Scan for the cell matching the given text and deliver its [X, Y] coordinate at center. 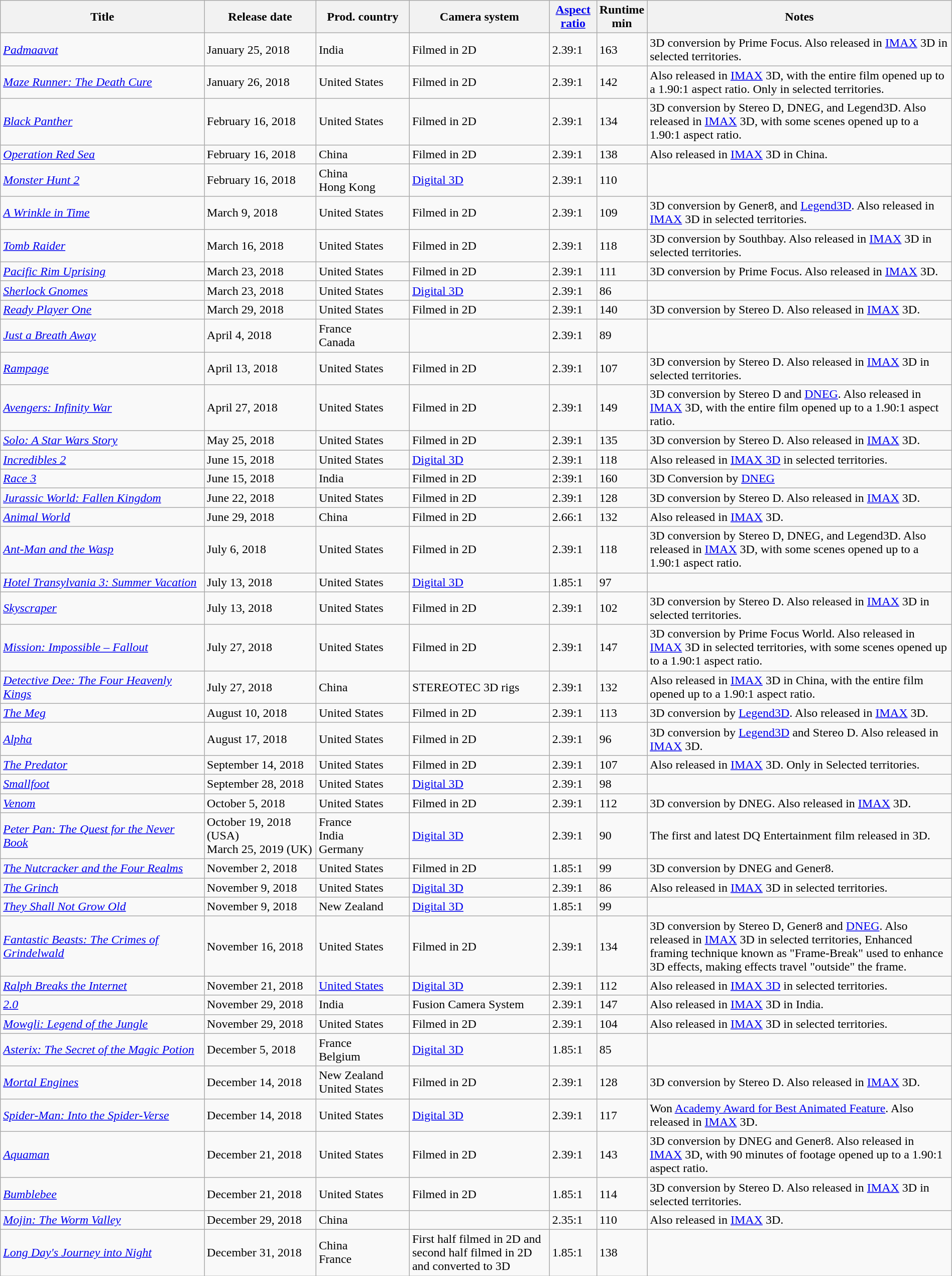
3D conversion by DNEG. Also released in IMAX 3D. [799, 803]
Won Academy Award for Best Animated Feature. Also released in IMAX 3D. [799, 1115]
Skyscraper [102, 608]
Aquaman [102, 1154]
Ready Player One [102, 309]
Race 3 [102, 479]
Notes [799, 17]
August 10, 2018 [260, 713]
Just a Breath Away [102, 336]
August 17, 2018 [260, 738]
Detective Dee: The Four Heavenly Kings [102, 687]
Also released in IMAX 3D in China. [799, 154]
Rampage [102, 368]
Bumblebee [102, 1194]
Fantastic Beasts: The Crimes of Grindelwald [102, 946]
96 [622, 738]
3D conversion by Prime Focus. Also released in IMAX 3D. [799, 271]
Monster Hunt 2 [102, 180]
3D conversion by Southbay. Also released in IMAX 3D in selected territories. [799, 245]
Also released in IMAX 3D. Only in Selected territories. [799, 765]
111 [622, 271]
ChinaFrance [363, 1252]
December 29, 2018 [260, 1220]
New ZealandUnited States [363, 1082]
Ralph Breaks the Internet [102, 986]
113 [622, 713]
Alpha [102, 738]
2.0 [102, 1005]
90 [622, 836]
98 [622, 784]
They Shall Not Grow Old [102, 907]
The Grinch [102, 888]
March 16, 2018 [260, 245]
3D conversion by Stereo D and DNEG. Also released in IMAX 3D, with the entire film opened up to a 1.90:1 aspect ratio. [799, 408]
Camera system [479, 17]
3D conversion by Prime Focus. Also released in IMAX 3D in selected territories. [799, 49]
3D conversion by Gener8, and Legend3D. Also released in IMAX 3D in selected territories. [799, 213]
July 6, 2018 [260, 550]
December 5, 2018 [260, 1050]
Jurassic World: Fallen Kingdom [102, 498]
89 [622, 336]
Sherlock Gnomes [102, 290]
November 16, 2018 [260, 946]
Title [102, 17]
New Zealand [363, 907]
Tomb Raider [102, 245]
3D conversion by Prime Focus World. Also released in IMAX 3D in selected territories, with some scenes opened up to a 1.90:1 aspect ratio. [799, 648]
January 25, 2018 [260, 49]
April 13, 2018 [260, 368]
Prod. country [363, 17]
104 [622, 1024]
FranceIndia Germany [363, 836]
November 21, 2018 [260, 986]
December 31, 2018 [260, 1252]
FranceCanada [363, 336]
85 [622, 1050]
October 5, 2018 [260, 803]
Mortal Engines [102, 1082]
The Meg [102, 713]
Maze Runner: The Death Cure [102, 82]
Mowgli: Legend of the Jungle [102, 1024]
3D conversion by Legend3D. Also released in IMAX 3D. [799, 713]
135 [622, 441]
160 [622, 479]
117 [622, 1115]
140 [622, 309]
Ant-Man and the Wasp [102, 550]
Venom [102, 803]
2.66:1 [573, 517]
ChinaHong Kong [363, 180]
102 [622, 608]
September 28, 2018 [260, 784]
April 27, 2018 [260, 408]
Also released in IMAX 3D, with the entire film opened up to a 1.90:1 aspect ratio. Only in selected territories. [799, 82]
Pacific Rim Uprising [102, 271]
Animal World [102, 517]
Aspect ratio [573, 17]
3D Conversion by DNEG [799, 479]
97 [622, 582]
Asterix: The Secret of the Magic Potion [102, 1050]
Padmaavat [102, 49]
March 29, 2018 [260, 309]
109 [622, 213]
Incredibles 2 [102, 460]
114 [622, 1194]
163 [622, 49]
The Nutcracker and the Four Realms [102, 869]
STEREOTEC 3D rigs [479, 687]
Fusion Camera System [479, 1005]
2.35:1 [573, 1220]
2:39:1 [573, 479]
142 [622, 82]
October 19, 2018 (USA)March 25, 2019 (UK) [260, 836]
Black Panther [102, 122]
143 [622, 1154]
April 4, 2018 [260, 336]
Mojin: The Worm Valley [102, 1220]
Also released in IMAX 3D in China, with the entire film opened up to a 1.90:1 aspect ratio. [799, 687]
149 [622, 408]
Long Day's Journey into Night [102, 1252]
June 29, 2018 [260, 517]
June 22, 2018 [260, 498]
3D conversion by DNEG and Gener8. Also released in IMAX 3D, with 90 minutes of footage opened up to a 1.90:1 aspect ratio. [799, 1154]
3D conversion by DNEG and Gener8. [799, 869]
Also released in IMAX 3D in India. [799, 1005]
Peter Pan: The Quest for the Never Book [102, 836]
Smallfoot [102, 784]
Operation Red Sea [102, 154]
A Wrinkle in Time [102, 213]
Avengers: Infinity War [102, 408]
3D conversion by Legend3D and Stereo D. Also released in IMAX 3D. [799, 738]
Spider-Man: Into the Spider-Verse [102, 1115]
The Predator [102, 765]
FranceBelgium [363, 1050]
Solo: A Star Wars Story [102, 441]
May 25, 2018 [260, 441]
First half filmed in 2D and second half filmed in 2D and converted to 3D [479, 1252]
January 26, 2018 [260, 82]
Runtime min [622, 17]
September 14, 2018 [260, 765]
Hotel Transylvania 3: Summer Vacation [102, 582]
March 9, 2018 [260, 213]
The first and latest DQ Entertainment film released in 3D. [799, 836]
Mission: Impossible – Fallout [102, 648]
Release date [260, 17]
November 2, 2018 [260, 869]
